Locate the cell with the specified text and output its [x, y] center coordinate. 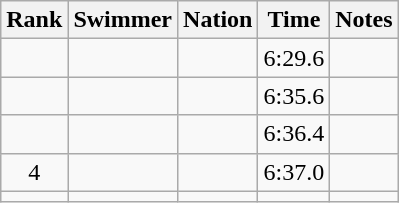
6:29.6 [294, 58]
6:36.4 [294, 134]
Notes [364, 20]
Swimmer [123, 20]
4 [34, 172]
6:35.6 [294, 96]
Rank [34, 20]
Time [294, 20]
Nation [218, 20]
6:37.0 [294, 172]
